For the text-containing cell, return its midpoint in (x, y) coordinate format. 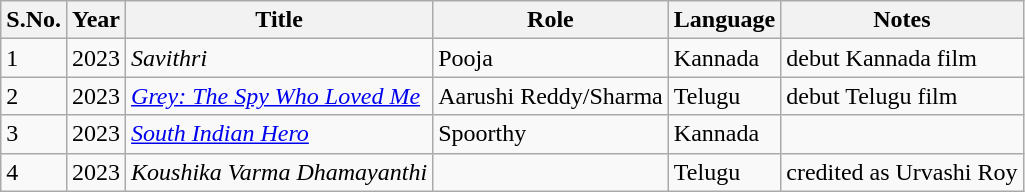
Aarushi Reddy/Sharma (551, 96)
credited as Urvashi Roy (902, 172)
Language (724, 20)
S.No. (34, 20)
Spoorthy (551, 134)
Grey: The Spy Who Loved Me (280, 96)
1 (34, 58)
debut Kannada film (902, 58)
4 (34, 172)
Role (551, 20)
South Indian Hero (280, 134)
Title (280, 20)
2 (34, 96)
debut Telugu film (902, 96)
Pooja (551, 58)
Savithri (280, 58)
Notes (902, 20)
Year (96, 20)
3 (34, 134)
Koushika Varma Dhamayanthi (280, 172)
